Capture the cell that displays the provided text and extract its [x, y] central coordinate. 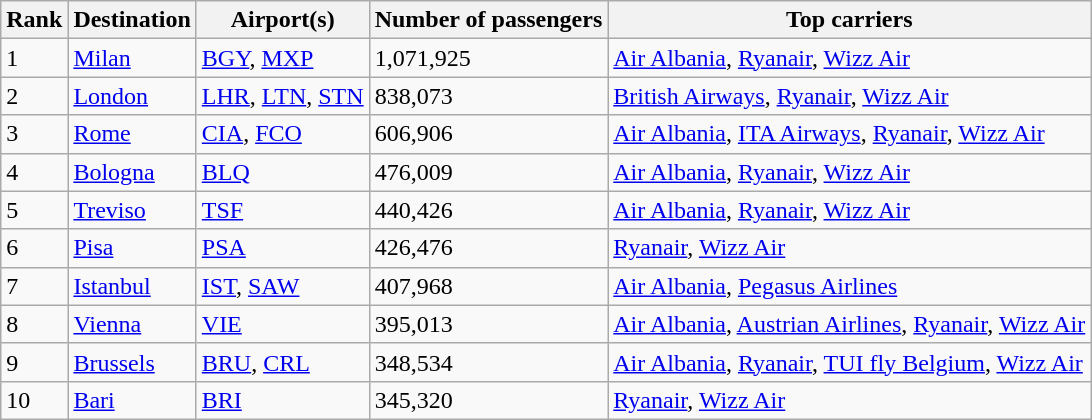
Airport(s) [282, 20]
CIA, FCO [282, 134]
VIE [282, 324]
2 [34, 96]
Treviso [132, 210]
8 [34, 324]
Pisa [132, 248]
Rank [34, 20]
IST, SAW [282, 286]
345,320 [488, 400]
6 [34, 248]
BLQ [282, 172]
440,426 [488, 210]
TSF [282, 210]
407,968 [488, 286]
Bologna [132, 172]
10 [34, 400]
Destination [132, 20]
426,476 [488, 248]
Air Albania, Austrian Airlines, Ryanair, Wizz Air [850, 324]
BGY, MXP [282, 58]
Milan [132, 58]
838,073 [488, 96]
Air Albania, Ryanair, TUI fly Belgium, Wizz Air [850, 362]
BRU, CRL [282, 362]
BRI [282, 400]
London [132, 96]
LHR, LTN, STN [282, 96]
476,009 [488, 172]
Brussels [132, 362]
606,906 [488, 134]
1 [34, 58]
3 [34, 134]
5 [34, 210]
Air Albania, Pegasus Airlines [850, 286]
348,534 [488, 362]
Vienna [132, 324]
1,071,925 [488, 58]
7 [34, 286]
Bari [132, 400]
Air Albania, ITA Airways, Ryanair, Wizz Air [850, 134]
British Airways, Ryanair, Wizz Air [850, 96]
9 [34, 362]
Istanbul [132, 286]
Number of passengers [488, 20]
PSA [282, 248]
4 [34, 172]
395,013 [488, 324]
Top carriers [850, 20]
Rome [132, 134]
